Pinpoint the cell where the given text exists, returning its [X, Y] midpoint coordinate. 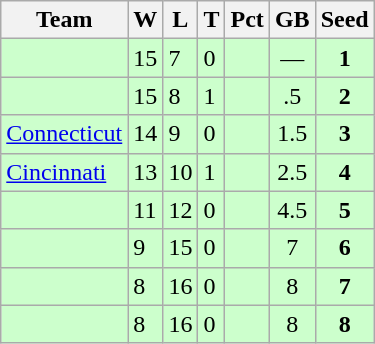
4.5 [292, 210]
T [212, 20]
10 [180, 172]
.5 [292, 96]
1.5 [292, 134]
GB [292, 20]
L [180, 20]
Team [64, 20]
5 [344, 210]
Cincinnati [64, 172]
Seed [344, 20]
11 [146, 210]
W [146, 20]
2 [344, 96]
Connecticut [64, 134]
12 [180, 210]
13 [146, 172]
4 [344, 172]
6 [344, 248]
14 [146, 134]
3 [344, 134]
Pct [247, 20]
— [292, 58]
2.5 [292, 172]
